Return the (X, Y) coordinate for the center point of the cell that contains the specified text.  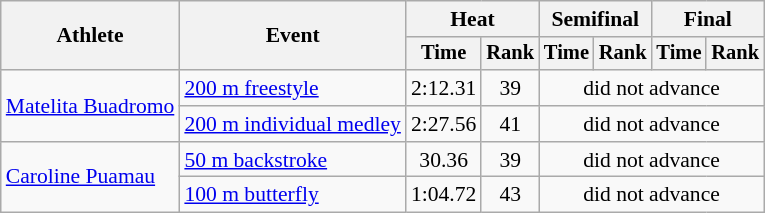
Heat (472, 19)
1:04.72 (444, 195)
30.36 (444, 160)
Matelita Buadromo (90, 106)
43 (510, 195)
200 m individual medley (292, 124)
2:27.56 (444, 124)
100 m butterfly (292, 195)
Final (707, 19)
50 m backstroke (292, 160)
41 (510, 124)
200 m freestyle (292, 88)
Event (292, 36)
2:12.31 (444, 88)
Semifinal (595, 19)
Caroline Puamau (90, 178)
Athlete (90, 36)
